Provide the [x, y] coordinate of the cell's center where the given text is located.  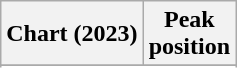
Chart (2023) [72, 34]
Peakposition [189, 34]
